Pinpoint the cell where the given text exists, returning its (X, Y) midpoint coordinate. 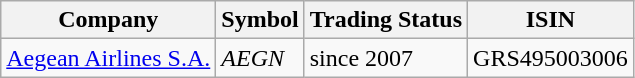
GRS495003006 (551, 58)
Symbol (260, 20)
AEGN (260, 58)
ISIN (551, 20)
Company (108, 20)
since 2007 (386, 58)
Trading Status (386, 20)
Aegean Airlines S.A. (108, 58)
